Return the (X, Y) coordinate for the center point of the cell that contains the specified text.  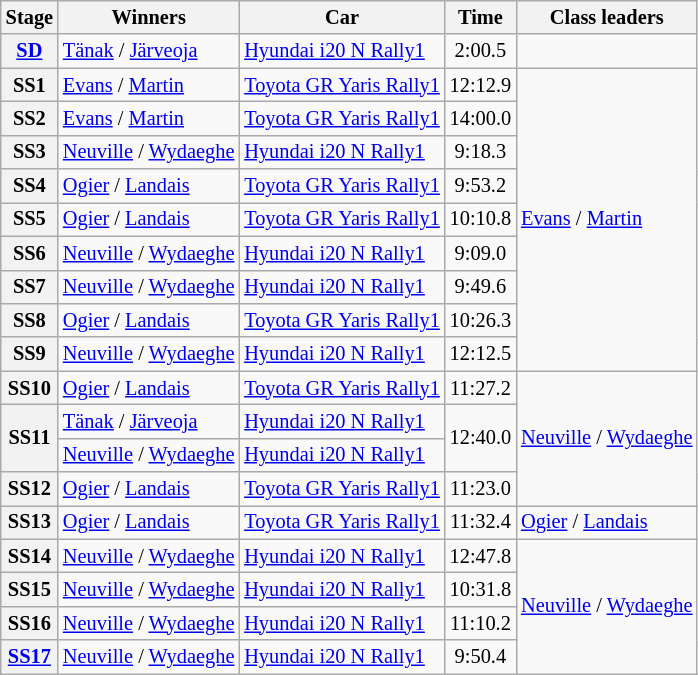
SS6 (30, 253)
9:49.6 (480, 287)
SS17 (30, 657)
11:27.2 (480, 388)
SS10 (30, 388)
SS5 (30, 219)
12:12.5 (480, 354)
SS3 (30, 152)
10:31.8 (480, 589)
12:40.0 (480, 438)
SS7 (30, 287)
SS12 (30, 489)
11:23.0 (480, 489)
SD (30, 51)
SS2 (30, 118)
Stage (30, 17)
Winners (148, 17)
SS4 (30, 186)
2:00.5 (480, 51)
SS13 (30, 522)
SS11 (30, 438)
11:10.2 (480, 623)
9:53.2 (480, 186)
9:50.4 (480, 657)
12:12.9 (480, 85)
14:00.0 (480, 118)
Time (480, 17)
SS14 (30, 556)
SS8 (30, 320)
SS1 (30, 85)
10:26.3 (480, 320)
9:09.0 (480, 253)
SS16 (30, 623)
12:47.8 (480, 556)
11:32.4 (480, 522)
SS9 (30, 354)
10:10.8 (480, 219)
9:18.3 (480, 152)
Car (342, 17)
Class leaders (606, 17)
SS15 (30, 589)
